Output the (X, Y) coordinate of the center of the cell containing the given text.  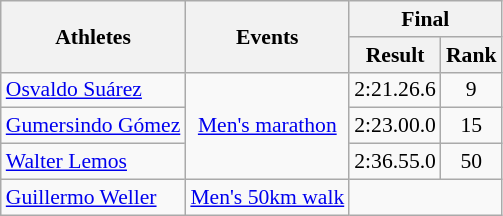
Rank (472, 55)
Walter Lemos (94, 162)
2:23.00.0 (395, 126)
9 (472, 90)
Gumersindo Gómez (94, 126)
Men's marathon (267, 126)
Events (267, 36)
Final (425, 19)
Result (395, 55)
15 (472, 126)
Athletes (94, 36)
2:21.26.6 (395, 90)
50 (472, 162)
Men's 50km walk (267, 197)
Osvaldo Suárez (94, 90)
2:36.55.0 (395, 162)
Guillermo Weller (94, 197)
